Search for the cell housing the specified text and yield its [X, Y] center coordinate. 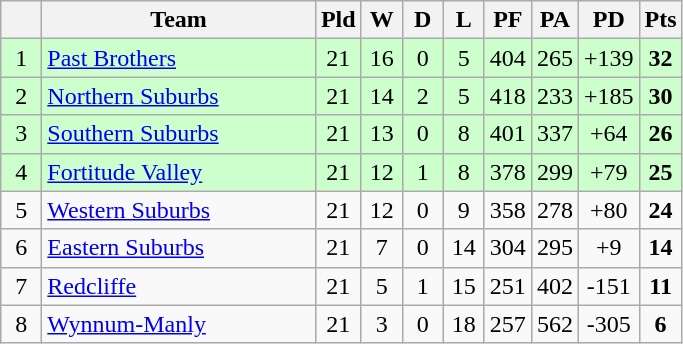
D [422, 20]
562 [554, 324]
26 [660, 134]
+185 [608, 96]
PD [608, 20]
11 [660, 286]
18 [464, 324]
W [382, 20]
299 [554, 172]
Western Suburbs [179, 210]
30 [660, 96]
Pts [660, 20]
278 [554, 210]
Redcliffe [179, 286]
-305 [608, 324]
Wynnum-Manly [179, 324]
PF [508, 20]
295 [554, 248]
337 [554, 134]
16 [382, 58]
Team [179, 20]
418 [508, 96]
+9 [608, 248]
9 [464, 210]
233 [554, 96]
-151 [608, 286]
+139 [608, 58]
404 [508, 58]
+64 [608, 134]
257 [508, 324]
251 [508, 286]
265 [554, 58]
24 [660, 210]
Southern Suburbs [179, 134]
+79 [608, 172]
+80 [608, 210]
378 [508, 172]
Past Brothers [179, 58]
L [464, 20]
358 [508, 210]
15 [464, 286]
32 [660, 58]
304 [508, 248]
Eastern Suburbs [179, 248]
402 [554, 286]
Pld [338, 20]
25 [660, 172]
4 [22, 172]
13 [382, 134]
PA [554, 20]
Northern Suburbs [179, 96]
Fortitude Valley [179, 172]
401 [508, 134]
